From the cell containing the given text, extract its center point as (X, Y) coordinate. 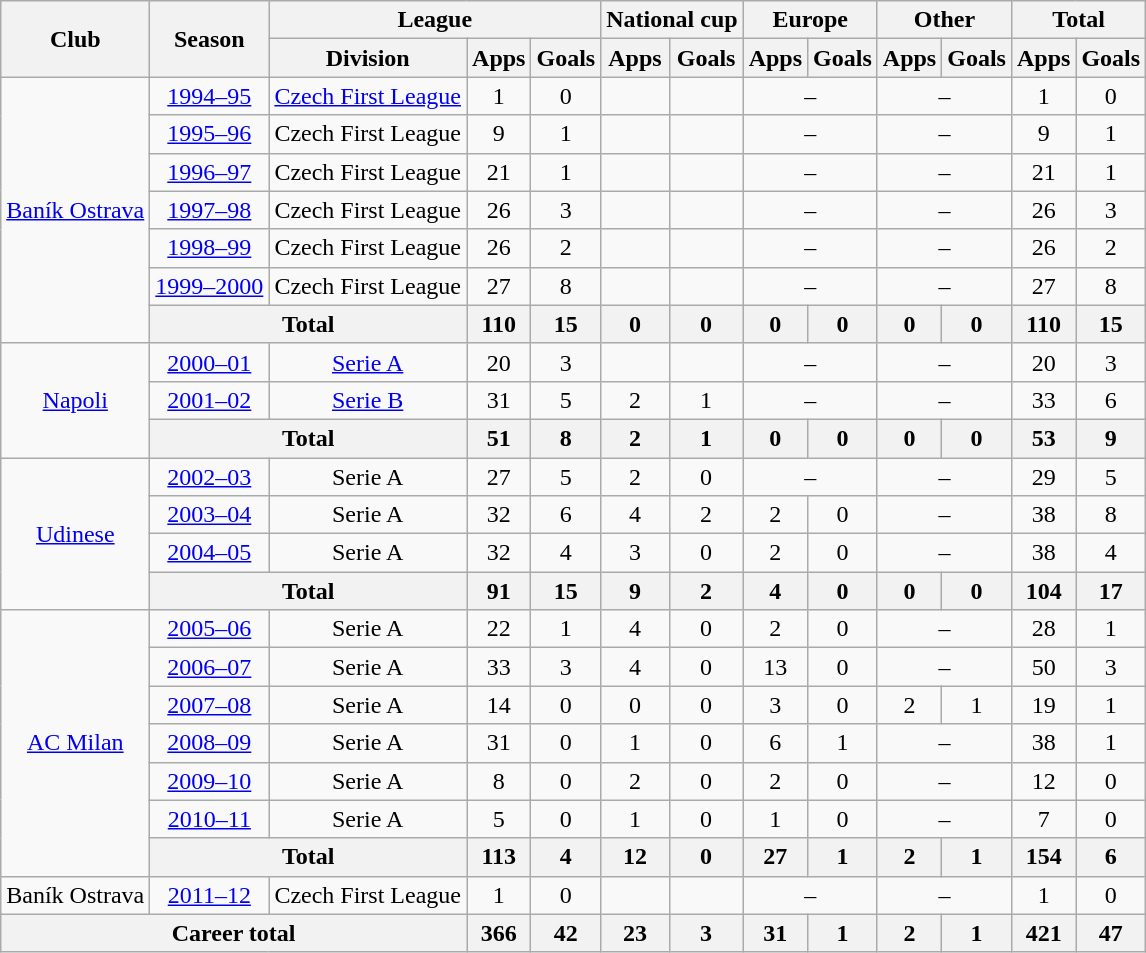
2007–08 (210, 705)
Season (210, 39)
13 (775, 667)
1999–2000 (210, 286)
2005–06 (210, 629)
Division (368, 58)
League (435, 20)
Europe (810, 20)
2011–12 (210, 895)
154 (1043, 857)
Club (76, 39)
47 (1111, 933)
1994–95 (210, 96)
51 (499, 438)
50 (1043, 667)
2001–02 (210, 400)
1998–99 (210, 248)
1996–97 (210, 172)
Other (944, 20)
2002–03 (210, 477)
22 (499, 629)
AC Milan (76, 743)
23 (635, 933)
29 (1043, 477)
2004–05 (210, 553)
42 (566, 933)
104 (1043, 591)
53 (1043, 438)
2009–10 (210, 781)
Career total (234, 933)
366 (499, 933)
19 (1043, 705)
1997–98 (210, 210)
14 (499, 705)
91 (499, 591)
17 (1111, 591)
Napoli (76, 400)
7 (1043, 819)
28 (1043, 629)
Udinese (76, 534)
113 (499, 857)
1995–96 (210, 134)
2010–11 (210, 819)
National cup (672, 20)
2000–01 (210, 362)
2008–09 (210, 743)
Serie B (368, 400)
2003–04 (210, 515)
421 (1043, 933)
2006–07 (210, 667)
